Determine the [X, Y] coordinate at the center of the cell enclosing the given text.  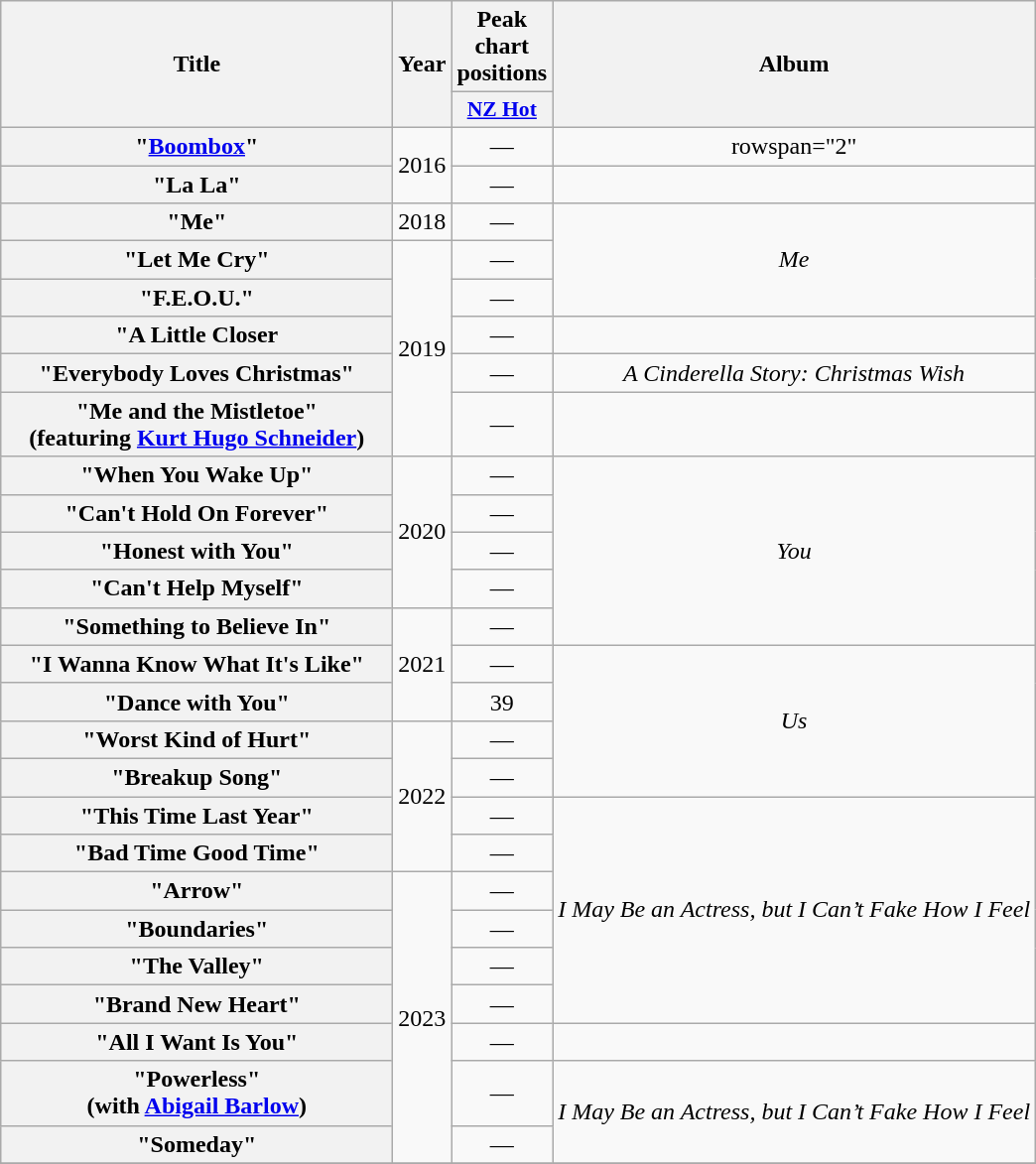
"Breakup Song" [196, 777]
"Me and the Mistletoe"(featuring Kurt Hugo Schneider) [196, 425]
Me [794, 260]
"Powerless"(with Abigail Barlow) [196, 1094]
Us [794, 720]
"All I Want Is You" [196, 1042]
Title [196, 65]
2019 [423, 349]
2016 [423, 165]
You [794, 551]
"The Valley" [196, 967]
"A Little Closer [196, 335]
39 [502, 702]
"Brand New Heart" [196, 1004]
Album [794, 65]
2018 [423, 222]
"Someday" [196, 1144]
"This Time Last Year" [196, 815]
Year [423, 65]
"I Wanna Know What It's Like" [196, 664]
"Honest with You" [196, 551]
"Arrow" [196, 891]
2020 [423, 532]
"Boombox" [196, 146]
"Can't Help Myself" [196, 588]
2023 [423, 1018]
"Me" [196, 222]
"La La" [196, 184]
"Something to Believe In" [196, 626]
"Everybody Loves Christmas" [196, 373]
Peak chart positions [502, 47]
NZ Hot [502, 110]
A Cinderella Story: Christmas Wish [794, 373]
"Dance with You" [196, 702]
"F.E.O.U." [196, 298]
"Worst Kind of Hurt" [196, 739]
"Boundaries" [196, 929]
2021 [423, 664]
"Let Me Cry" [196, 260]
"Bad Time Good Time" [196, 853]
"Can't Hold On Forever" [196, 513]
2022 [423, 796]
rowspan="2" [794, 146]
"When You Wake Up" [196, 475]
